Identify which cell holds the provided text, then report its (X, Y) central coordinate. 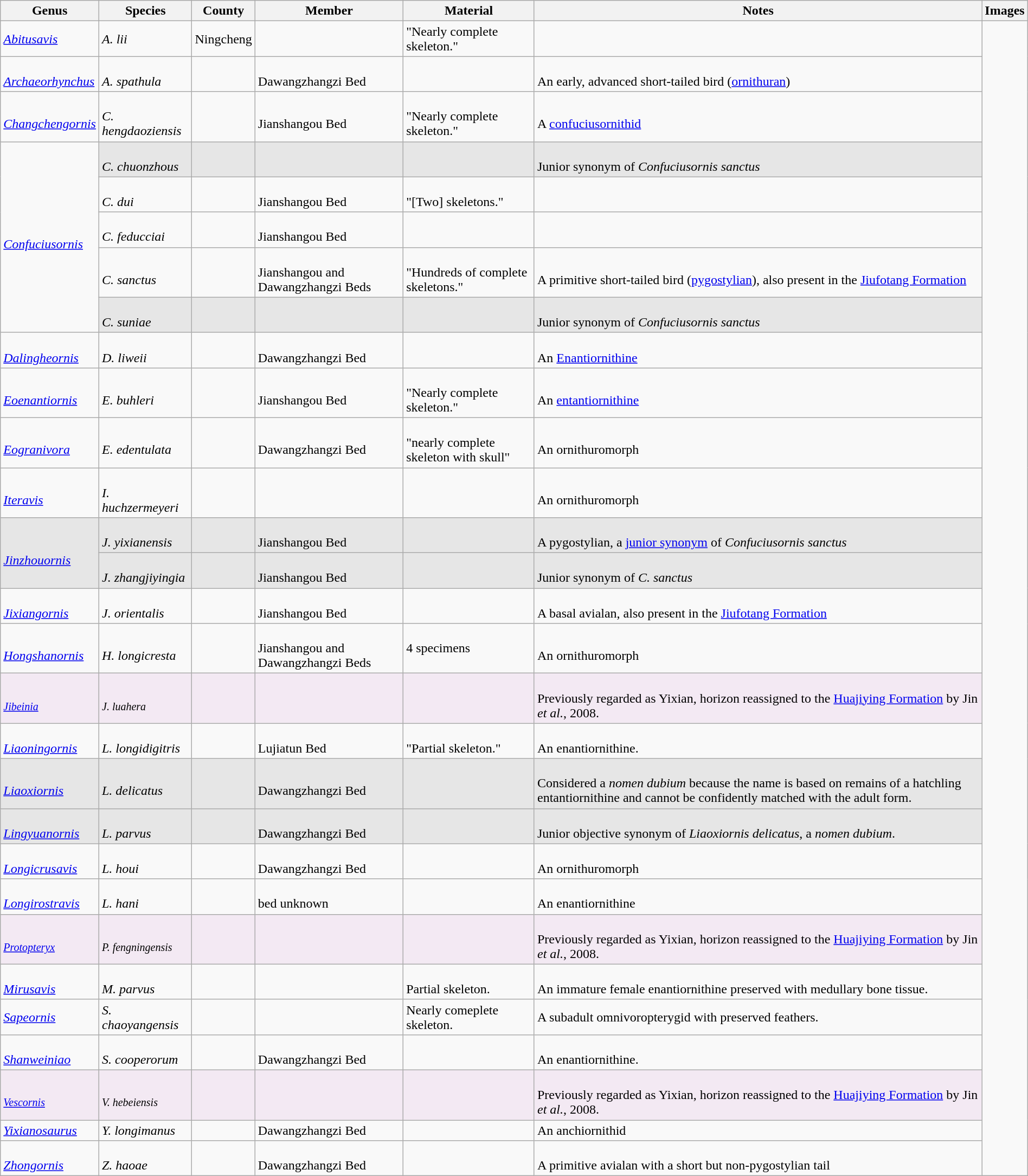
L. houi (145, 861)
Material (469, 11)
Species (145, 11)
Member (329, 11)
Nearly comeplete skeleton. (469, 1017)
Iteravis (50, 492)
C. feducciai (145, 230)
Genus (50, 11)
Archaeorhynchus (50, 74)
Partial skeleton. (469, 981)
M. parvus (145, 981)
J. luahera (145, 698)
J. yixianensis (145, 536)
Considered a nomen dubium because the name is based on remains of a hatchling entantiornithine and cannot be confidently matched with the adult form. (758, 783)
C. chuonzhous (145, 159)
Lingyuanornis (50, 826)
Y. longimanus (145, 1130)
"[Two] skeletons." (469, 194)
I. huchzermeyeri (145, 492)
Jixiangornis (50, 606)
Changchengornis (50, 117)
"Hundreds of complete skeletons." (469, 272)
Jinzhouornis (50, 553)
E. edentulata (145, 442)
L. longidigitris (145, 741)
Images (1005, 11)
An entantiornithine (758, 393)
An early, advanced short-tailed bird (ornithuran) (758, 74)
Z. haoae (145, 1158)
An immature female enantiornithine preserved with medullary bone tissue. (758, 981)
A pygostylian, a junior synonym of Confuciusornis sanctus (758, 536)
Protopteryx (50, 939)
L. parvus (145, 826)
Ningcheng (223, 39)
Longirostravis (50, 897)
Dalingheornis (50, 350)
Junior synonym of C. sanctus (758, 570)
Zhongornis (50, 1158)
Longicrusavis (50, 861)
L. delicatus (145, 783)
4 specimens (469, 648)
An enantiornithine (758, 897)
Lujiatun Bed (329, 741)
Vescornis (50, 1095)
A confuciusornithid (758, 117)
C. dui (145, 194)
C. hengdaoziensis (145, 117)
Shanweiniao (50, 1052)
Junior objective synonym of Liaoxiornis delicatus, a nomen dubium. (758, 826)
Liaoxiornis (50, 783)
Jibeinia (50, 698)
An Enantiornithine (758, 350)
J. zhangjiyingia (145, 570)
Notes (758, 11)
V. hebeiensis (145, 1095)
Confuciusornis (50, 237)
A primitive avialan with a short but non-pygostylian tail (758, 1158)
Mirusavis (50, 981)
Yixianosaurus (50, 1130)
S. cooperorum (145, 1052)
A subadult omnivoropterygid with preserved feathers. (758, 1017)
bed unknown (329, 897)
Eoenantiornis (50, 393)
A primitive short-tailed bird (pygostylian), also present in the Jiufotang Formation (758, 272)
"nearly complete skeleton with skull" (469, 442)
C. suniae (145, 314)
Eogranivora (50, 442)
An anchiornithid (758, 1130)
Sapeornis (50, 1017)
Liaoningornis (50, 741)
A. lii (145, 39)
E. buhleri (145, 393)
Hongshanornis (50, 648)
Abitusavis (50, 39)
A. spathula (145, 74)
L. hani (145, 897)
County (223, 11)
"Partial skeleton." (469, 741)
P. fengningensis (145, 939)
H. longicresta (145, 648)
C. sanctus (145, 272)
A basal avialan, also present in the Jiufotang Formation (758, 606)
D. liweii (145, 350)
J. orientalis (145, 606)
S. chaoyangensis (145, 1017)
